From the cell containing the given text, extract its center point as (X, Y) coordinate. 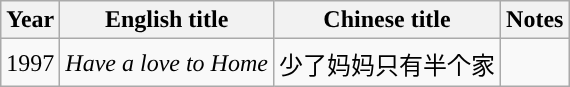
Chinese title (386, 20)
Year (30, 20)
1997 (30, 62)
少了妈妈只有半个家 (386, 62)
English title (167, 20)
Have a love to Home (167, 62)
Notes (535, 20)
